Detect which cell encompasses the target text, then output its (X, Y) center coordinate. 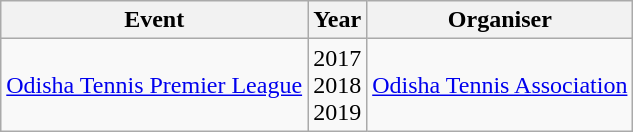
Event (154, 20)
Odisha Tennis Association (500, 85)
Year (338, 20)
Odisha Tennis Premier League (154, 85)
201720182019 (338, 85)
Organiser (500, 20)
